Extract the (X, Y) coordinate from the center of the cell holding the provided text.  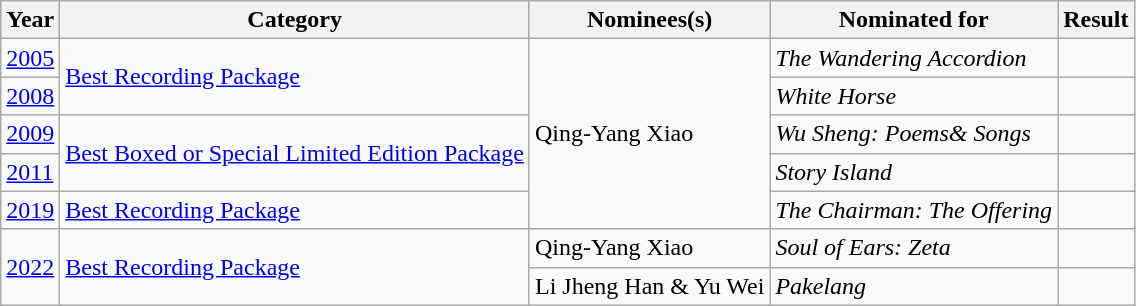
Nominees(s) (649, 20)
2022 (30, 267)
Best Boxed or Special Limited Edition Package (295, 153)
Li Jheng Han & Yu Wei (649, 286)
The Chairman: The Offering (914, 210)
2011 (30, 172)
Soul of Ears: Zeta (914, 248)
The Wandering Accordion (914, 58)
Year (30, 20)
2005 (30, 58)
Nominated for (914, 20)
Story Island (914, 172)
Category (295, 20)
2009 (30, 134)
Wu Sheng: Poems& Songs (914, 134)
2019 (30, 210)
2008 (30, 96)
Pakelang (914, 286)
White Horse (914, 96)
Result (1096, 20)
